Capture the cell that displays the provided text and extract its (x, y) central coordinate. 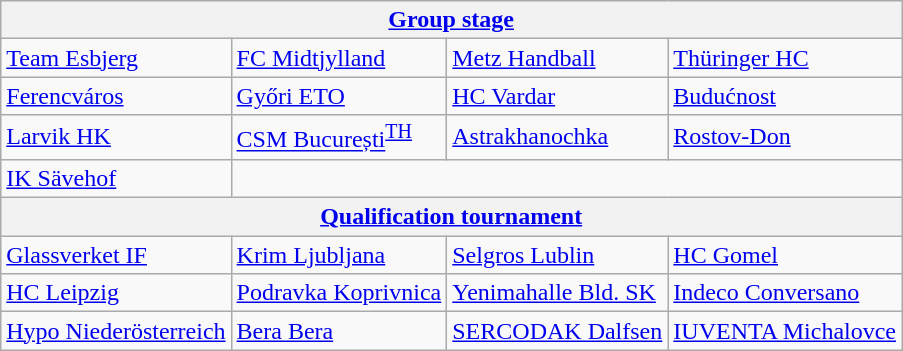
Krim Ljubljana (339, 255)
FC Midtjylland (339, 58)
Team Esbjerg (116, 58)
Selgros Lublin (558, 255)
Yenimahalle Bld. SK (558, 293)
Astrakhanochka (558, 138)
HC Leipzig (116, 293)
HC Gomel (785, 255)
Larvik HK (116, 138)
Rostov-Don (785, 138)
Bera Bera (339, 331)
CSM BucureștiTH (339, 138)
HC Vardar (558, 96)
Podravka Koprivnica (339, 293)
Ferencváros (116, 96)
Thüringer HC (785, 58)
Glassverket IF (116, 255)
IUVENTA Michalovce (785, 331)
Indeco Conversano (785, 293)
Qualification tournament (452, 217)
Hypo Niederösterreich (116, 331)
Group stage (452, 20)
Győri ETO (339, 96)
SERCODAK Dalfsen (558, 331)
Metz Handball (558, 58)
Budućnost (785, 96)
IK Sävehof (116, 178)
